Capture the cell that displays the provided text and extract its [x, y] central coordinate. 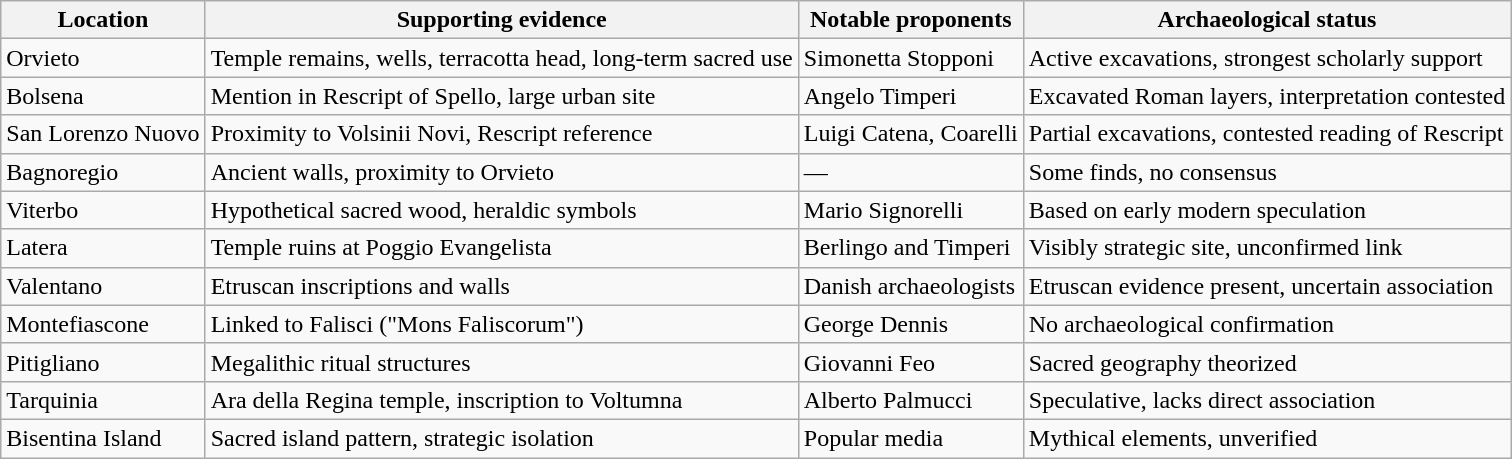
Notable proponents [910, 20]
Simonetta Stopponi [910, 58]
Sacred geography theorized [1267, 362]
Danish archaeologists [910, 286]
Excavated Roman layers, interpretation contested [1267, 96]
Mention in Rescript of Spello, large urban site [502, 96]
Montefiascone [103, 324]
No archaeological confirmation [1267, 324]
George Dennis [910, 324]
Linked to Falisci ("Mons Faliscorum") [502, 324]
Temple ruins at Poggio Evangelista [502, 248]
Luigi Catena, Coarelli [910, 134]
Partial excavations, contested reading of Rescript [1267, 134]
Bisentina Island [103, 438]
Location [103, 20]
Bolsena [103, 96]
Mythical elements, unverified [1267, 438]
Angelo Timperi [910, 96]
Tarquinia [103, 400]
— [910, 172]
Valentano [103, 286]
Active excavations, strongest scholarly support [1267, 58]
Supporting evidence [502, 20]
Etruscan evidence present, uncertain association [1267, 286]
Popular media [910, 438]
Orvieto [103, 58]
Berlingo and Timperi [910, 248]
Hypothetical sacred wood, heraldic symbols [502, 210]
Viterbo [103, 210]
Some finds, no consensus [1267, 172]
Visibly strategic site, unconfirmed link [1267, 248]
Alberto Palmucci [910, 400]
Pitigliano [103, 362]
Proximity to Volsinii Novi, Rescript reference [502, 134]
Bagnoregio [103, 172]
Mario Signorelli [910, 210]
Latera [103, 248]
Sacred island pattern, strategic isolation [502, 438]
Ancient walls, proximity to Orvieto [502, 172]
Based on early modern speculation [1267, 210]
Etruscan inscriptions and walls [502, 286]
Temple remains, wells, terracotta head, long-term sacred use [502, 58]
Ara della Regina temple, inscription to Voltumna [502, 400]
Megalithic ritual structures [502, 362]
Archaeological status [1267, 20]
Speculative, lacks direct association [1267, 400]
Giovanni Feo [910, 362]
San Lorenzo Nuovo [103, 134]
